Output the [X, Y] coordinate of the center of the cell containing the given text.  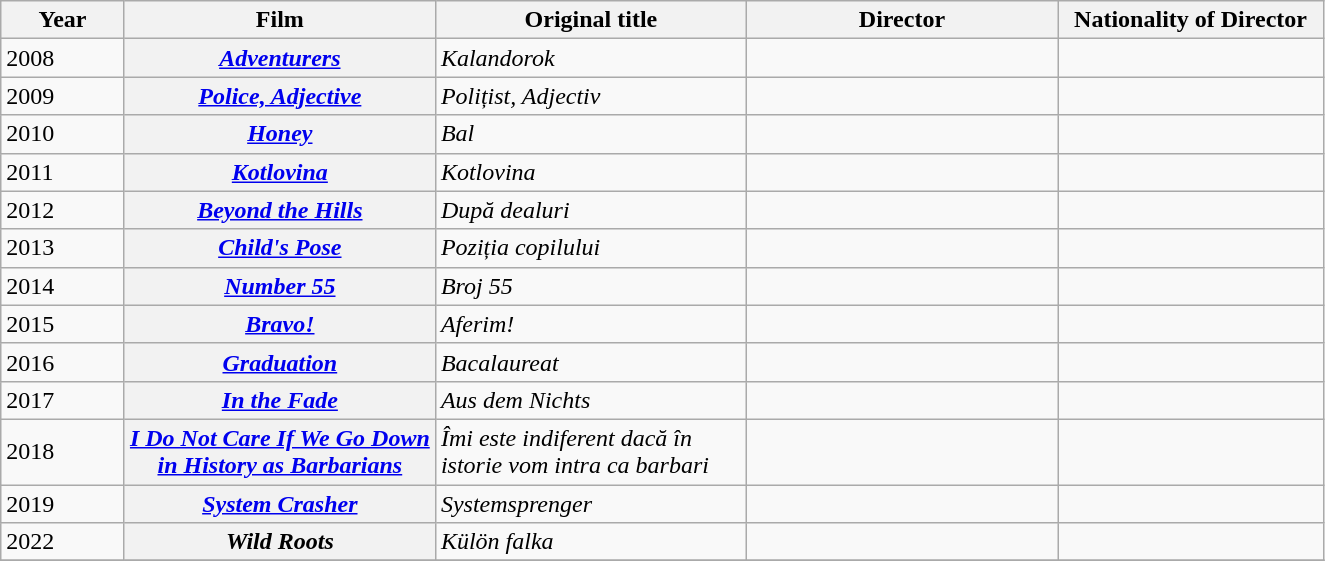
Director [902, 20]
2015 [63, 324]
I Do Not Care If We Go Down in History as Barbarians [280, 452]
Adventurers [280, 58]
Film [280, 20]
Poziția copilului [590, 248]
2022 [63, 542]
2017 [63, 400]
2019 [63, 503]
Wild Roots [280, 542]
Systemsprenger [590, 503]
2012 [63, 210]
Kalandorok [590, 58]
2014 [63, 286]
2010 [63, 134]
2016 [63, 362]
Year [63, 20]
Broj 55 [590, 286]
Polițist, Adjectiv [590, 96]
2008 [63, 58]
2018 [63, 452]
Bacalaureat [590, 362]
2009 [63, 96]
Aus dem Nichts [590, 400]
2013 [63, 248]
System Crasher [280, 503]
Original title [590, 20]
2011 [63, 172]
Bravo! [280, 324]
Graduation [280, 362]
Number 55 [280, 286]
Nationality of Director [1191, 20]
Honey [280, 134]
Aferim! [590, 324]
Külön falka [590, 542]
Îmi este indiferent dacă în istorie vom intra ca barbari [590, 452]
Police, Adjective [280, 96]
Bal [590, 134]
In the Fade [280, 400]
După dealuri [590, 210]
Beyond the Hills [280, 210]
Child's Pose [280, 248]
